Capture the cell that displays the provided text and extract its [x, y] central coordinate. 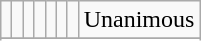
Unanimous [139, 20]
